Determine the [X, Y] coordinate at the center of the cell enclosing the given text.  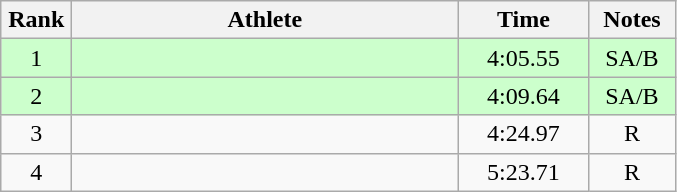
Time [524, 20]
3 [36, 134]
4:24.97 [524, 134]
5:23.71 [524, 172]
1 [36, 58]
Athlete [265, 20]
4:09.64 [524, 96]
4 [36, 172]
Rank [36, 20]
2 [36, 96]
4:05.55 [524, 58]
Notes [632, 20]
